Return [x, y] of the center of cell containing provided text 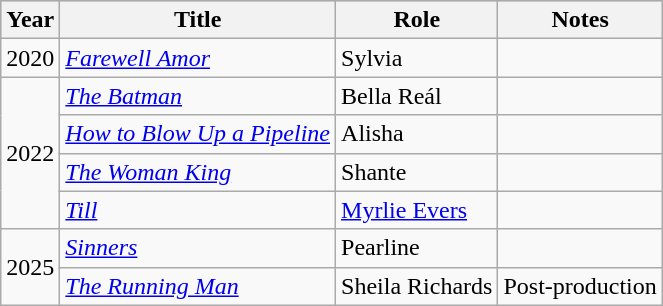
Alisha [417, 134]
The Woman King [198, 172]
Post-production [580, 286]
Pearline [417, 248]
Myrlie Evers [417, 210]
2022 [30, 153]
2025 [30, 267]
2020 [30, 58]
Year [30, 20]
Sheila Richards [417, 286]
Shante [417, 172]
Farewell Amor [198, 58]
The Batman [198, 96]
Sinners [198, 248]
Bella Reál [417, 96]
Sylvia [417, 58]
Role [417, 20]
Notes [580, 20]
The Running Man [198, 286]
Title [198, 20]
How to Blow Up a Pipeline [198, 134]
Till [198, 210]
